Return [x, y] of the center of cell containing provided text 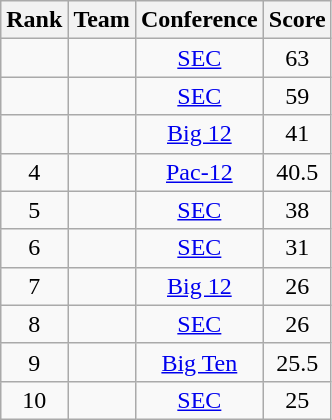
Pac-12 [199, 172]
Rank [34, 20]
9 [34, 362]
Big Ten [199, 362]
10 [34, 400]
38 [297, 210]
63 [297, 58]
4 [34, 172]
7 [34, 286]
31 [297, 248]
25.5 [297, 362]
25 [297, 400]
8 [34, 324]
5 [34, 210]
40.5 [297, 172]
59 [297, 96]
Conference [199, 20]
41 [297, 134]
6 [34, 248]
Score [297, 20]
Team [102, 20]
